Scan for the cell matching the given text and deliver its [x, y] coordinate at center. 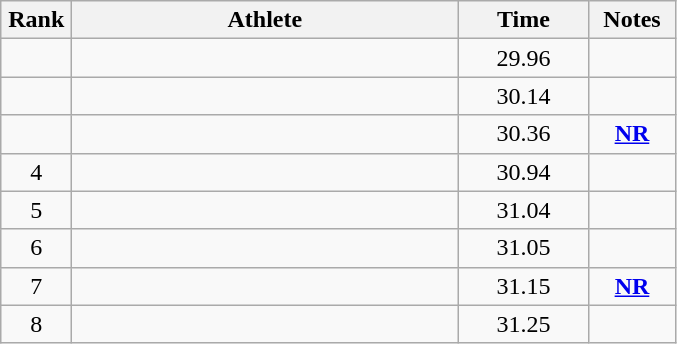
30.14 [524, 96]
Time [524, 20]
Rank [36, 20]
30.36 [524, 134]
8 [36, 324]
30.94 [524, 172]
7 [36, 286]
5 [36, 210]
31.15 [524, 286]
Athlete [265, 20]
31.25 [524, 324]
29.96 [524, 58]
31.05 [524, 248]
6 [36, 248]
Notes [632, 20]
4 [36, 172]
31.04 [524, 210]
